Output the (X, Y) coordinate of the center of the cell containing the given text.  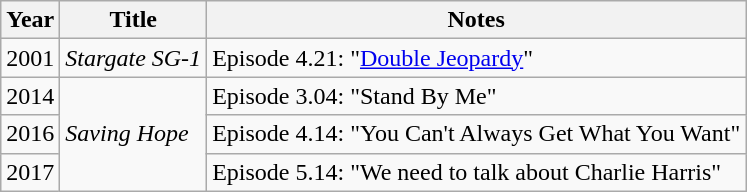
Episode 4.14: "You Can't Always Get What You Want" (476, 134)
Saving Hope (134, 134)
Stargate SG-1 (134, 58)
Title (134, 20)
2017 (30, 172)
2001 (30, 58)
Episode 4.21: "Double Jeopardy" (476, 58)
Episode 5.14: "We need to talk about Charlie Harris" (476, 172)
2014 (30, 96)
Notes (476, 20)
2016 (30, 134)
Episode 3.04: "Stand By Me" (476, 96)
Year (30, 20)
